Provide the (x, y) coordinate of the cell's center where the given text is located.  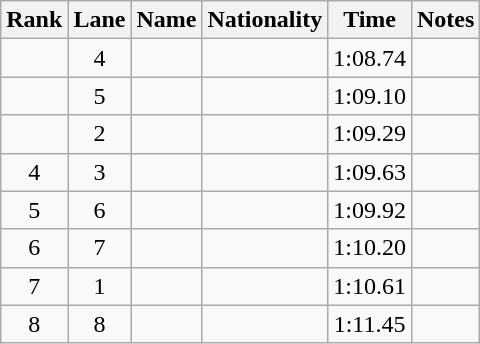
1:08.74 (370, 58)
Name (166, 20)
1:09.92 (370, 210)
Lane (100, 20)
Rank (34, 20)
Time (370, 20)
1:09.10 (370, 96)
1 (100, 286)
1:11.45 (370, 324)
Notes (445, 20)
1:10.20 (370, 248)
3 (100, 172)
1:09.29 (370, 134)
1:09.63 (370, 172)
1:10.61 (370, 286)
Nationality (265, 20)
2 (100, 134)
